Search for the cell housing the specified text and yield its [x, y] center coordinate. 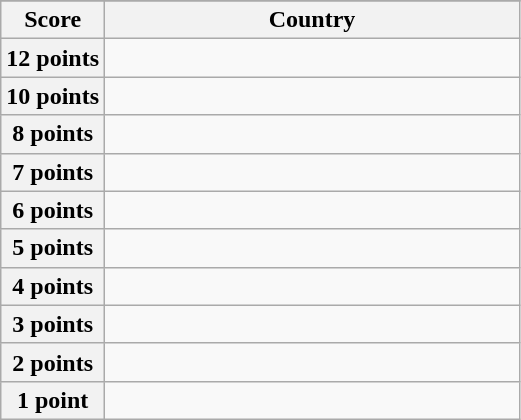
5 points [53, 248]
8 points [53, 134]
2 points [53, 362]
10 points [53, 96]
3 points [53, 324]
Country [312, 20]
6 points [53, 210]
1 point [53, 400]
Score [53, 20]
7 points [53, 172]
4 points [53, 286]
12 points [53, 58]
